Search for the cell housing the specified text and yield its (X, Y) center coordinate. 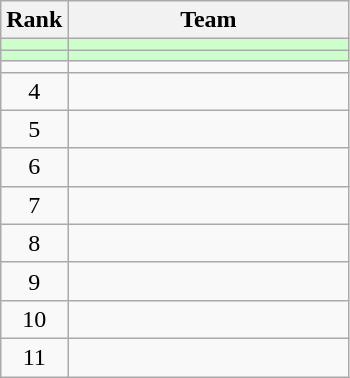
9 (34, 281)
10 (34, 319)
11 (34, 357)
7 (34, 205)
Team (208, 20)
Rank (34, 20)
4 (34, 91)
8 (34, 243)
6 (34, 167)
5 (34, 129)
